Return the (X, Y) coordinate for the center point of the cell that contains the specified text.  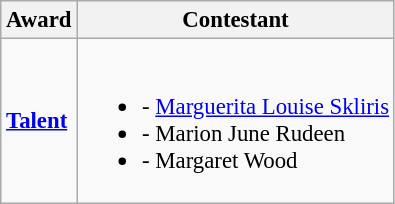
Contestant (236, 20)
Talent (39, 121)
Award (39, 20)
- Marguerita Louise Skliris - Marion June Rudeen - Margaret Wood (236, 121)
